Capture the cell that displays the provided text and extract its (x, y) central coordinate. 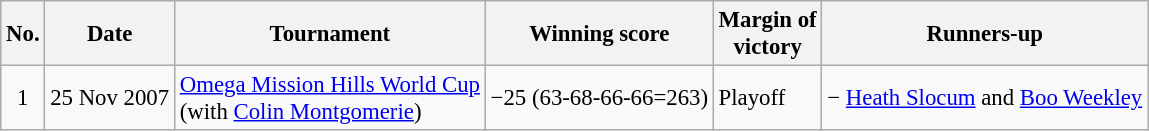
Margin ofvictory (768, 34)
−25 (63-68-66-66=263) (599, 98)
Date (110, 34)
25 Nov 2007 (110, 98)
Runners-up (985, 34)
No. (23, 34)
Winning score (599, 34)
Tournament (330, 34)
Omega Mission Hills World Cup(with Colin Montgomerie) (330, 98)
1 (23, 98)
− Heath Slocum and Boo Weekley (985, 98)
Playoff (768, 98)
